Determine the [x, y] coordinate at the center of the cell enclosing the given text.  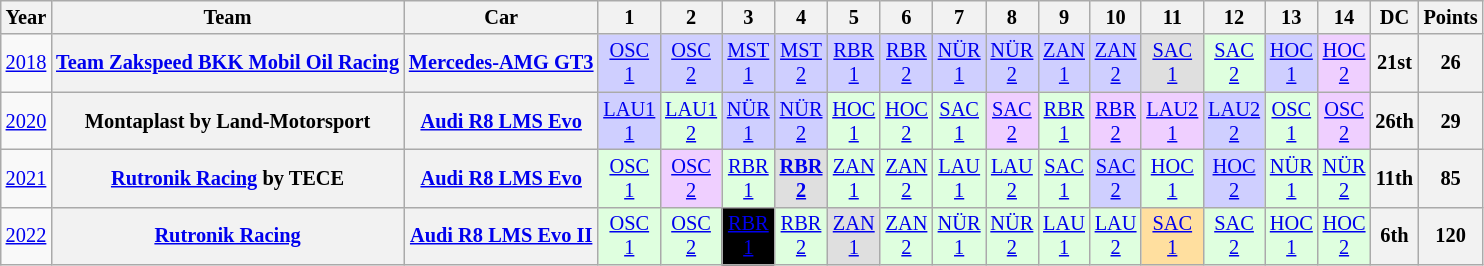
8 [1012, 17]
6 [906, 17]
Car [501, 17]
1 [629, 17]
26th [1394, 121]
7 [960, 17]
2 [691, 17]
Team [228, 17]
13 [1292, 17]
LAU21 [1172, 121]
MST1 [748, 63]
10 [1116, 17]
11 [1172, 17]
LAU11 [629, 121]
2022 [26, 236]
Team Zakspeed BKK Mobil Oil Racing [228, 63]
Audi R8 LMS Evo II [501, 236]
11th [1394, 178]
120 [1451, 236]
2021 [26, 178]
9 [1064, 17]
26 [1451, 63]
Rutronik Racing [228, 236]
29 [1451, 121]
14 [1344, 17]
85 [1451, 178]
4 [802, 17]
2018 [26, 63]
5 [854, 17]
DC [1394, 17]
LAU22 [1234, 121]
MST2 [802, 63]
Mercedes-AMG GT3 [501, 63]
12 [1234, 17]
21st [1394, 63]
3 [748, 17]
Montaplast by Land-Motorsport [228, 121]
2020 [26, 121]
6th [1394, 236]
Year [26, 17]
Points [1451, 17]
LAU12 [691, 121]
Rutronik Racing by TECE [228, 178]
